Determine the (x, y) coordinate at the center of the cell enclosing the given text.  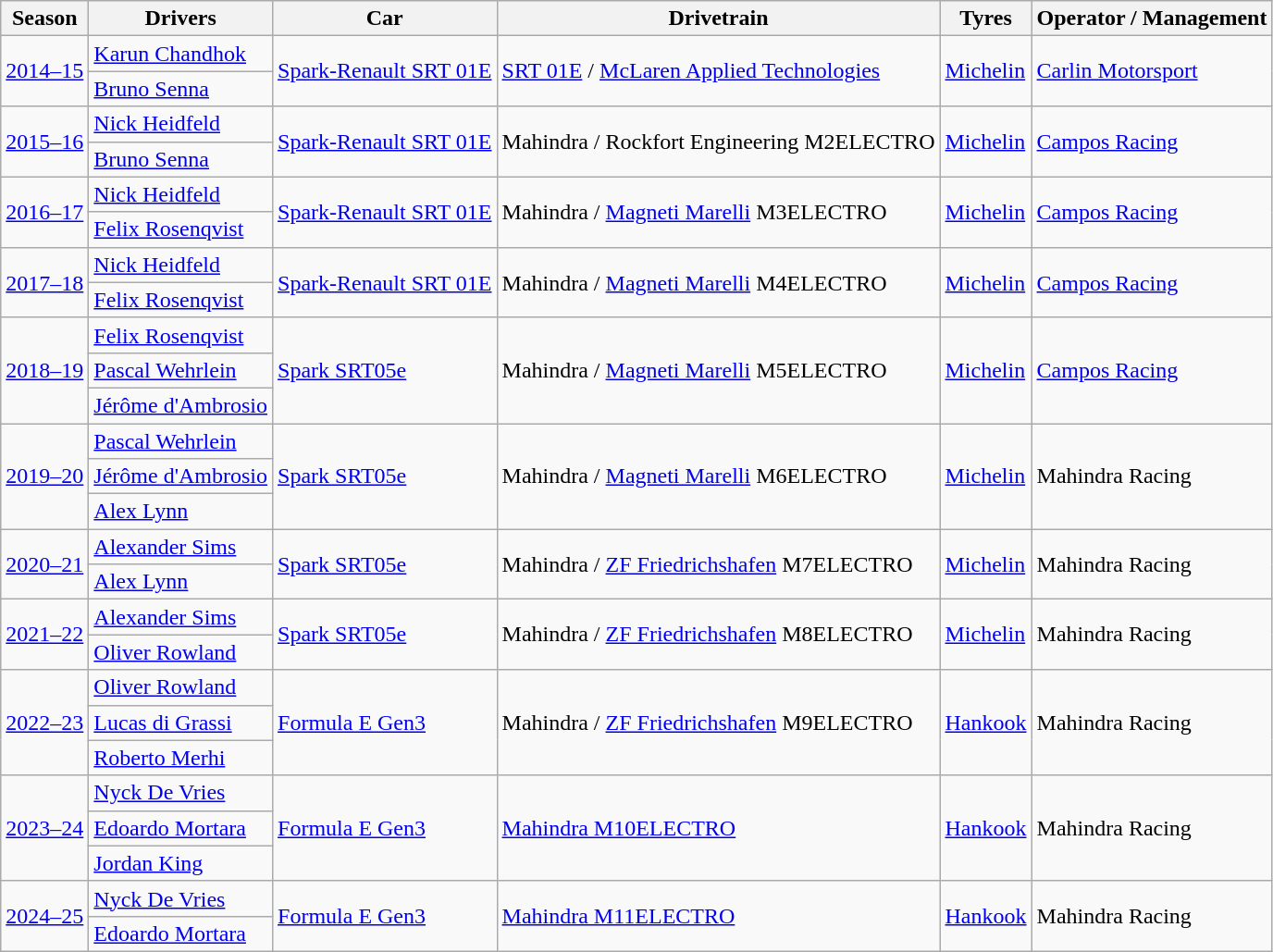
Tyres (986, 19)
2015–16 (44, 142)
Mahindra M10ELECTRO (718, 828)
Car (385, 19)
2014–15 (44, 71)
2016–17 (44, 212)
Roberto Merhi (181, 758)
Mahindra / Rockfort Engineering M2ELECTRO (718, 142)
2017–18 (44, 282)
Mahindra / Magneti Marelli M3ELECTRO (718, 212)
Mahindra / ZF Friedrichshafen M8ELECTRO (718, 635)
Mahindra / ZF Friedrichshafen M9ELECTRO (718, 723)
2018–19 (44, 370)
Carlin Motorsport (1152, 71)
Operator / Management (1152, 19)
2022–23 (44, 723)
2023–24 (44, 828)
Mahindra / Magneti Marelli M4ELECTRO (718, 282)
Jordan King (181, 863)
Mahindra M11ELECTRO (718, 916)
SRT 01E / McLaren Applied Technologies (718, 71)
Drivetrain (718, 19)
Season (44, 19)
2021–22 (44, 635)
Mahindra / Magneti Marelli M6ELECTRO (718, 476)
2020–21 (44, 564)
2024–25 (44, 916)
Lucas di Grassi (181, 723)
Drivers (181, 19)
Mahindra / ZF Friedrichshafen M7ELECTRO (718, 564)
Karun Chandhok (181, 54)
2019–20 (44, 476)
Mahindra / Magneti Marelli M5ELECTRO (718, 370)
